Output the (x, y) coordinate of the center of the cell containing the given text.  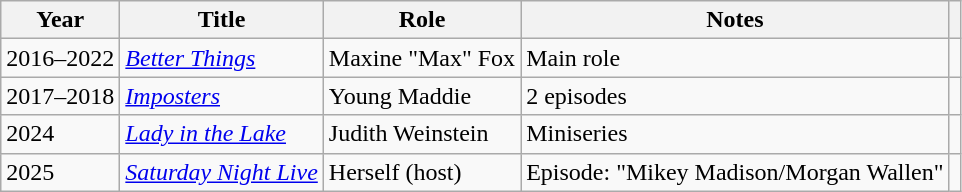
Lady in the Lake (222, 134)
Role (422, 20)
Saturday Night Live (222, 172)
2017–2018 (60, 96)
Herself (host) (422, 172)
Better Things (222, 58)
Notes (735, 20)
Judith Weinstein (422, 134)
Main role (735, 58)
Title (222, 20)
Miniseries (735, 134)
2024 (60, 134)
Imposters (222, 96)
Maxine "Max" Fox (422, 58)
2025 (60, 172)
Young Maddie (422, 96)
Episode: "Mikey Madison/Morgan Wallen" (735, 172)
2016–2022 (60, 58)
Year (60, 20)
2 episodes (735, 96)
